From the cell containing the given text, extract its center point as (x, y) coordinate. 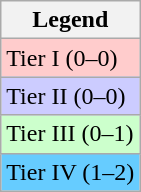
Tier II (0–0) (70, 96)
Tier IV (1–2) (70, 172)
Tier I (0–0) (70, 58)
Legend (70, 20)
Tier III (0–1) (70, 134)
